Search for the cell housing the specified text and yield its (x, y) center coordinate. 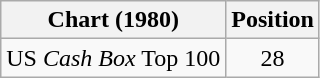
Position (273, 20)
US Cash Box Top 100 (114, 58)
Chart (1980) (114, 20)
28 (273, 58)
